From the cell containing the given text, extract its center point as (X, Y) coordinate. 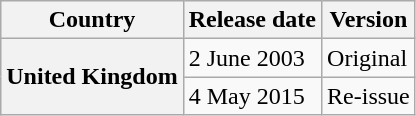
Version (369, 20)
Release date (252, 20)
Country (92, 20)
4 May 2015 (252, 96)
United Kingdom (92, 77)
2 June 2003 (252, 58)
Original (369, 58)
Re-issue (369, 96)
